Capture the cell that displays the provided text and extract its [x, y] central coordinate. 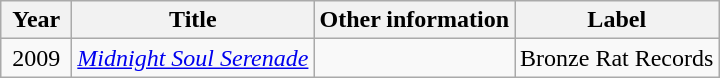
Bronze Rat Records [617, 58]
Year [36, 20]
Title [193, 20]
Label [617, 20]
Midnight Soul Serenade [193, 58]
2009 [36, 58]
Other information [414, 20]
